Identify which cell holds the provided text, then report its (x, y) central coordinate. 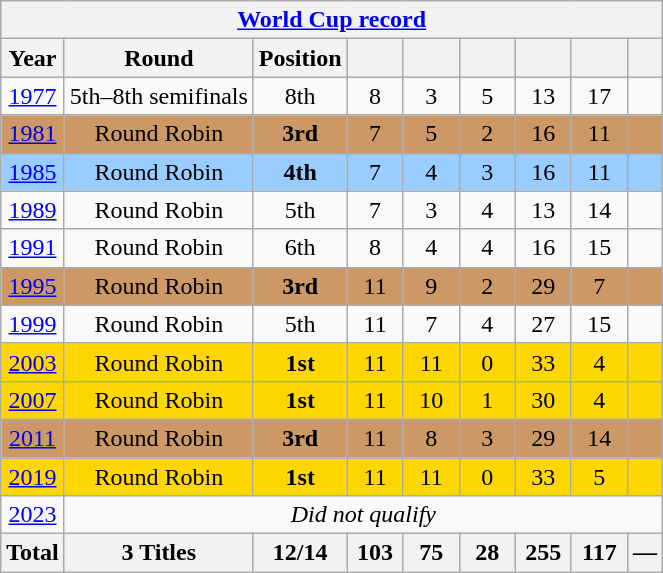
1977 (33, 96)
6th (300, 248)
27 (543, 324)
1 (487, 400)
2023 (33, 515)
1999 (33, 324)
103 (375, 553)
2011 (33, 438)
75 (431, 553)
Position (300, 58)
1991 (33, 248)
2003 (33, 362)
2019 (33, 477)
1995 (33, 286)
Year (33, 58)
1981 (33, 134)
9 (431, 286)
2007 (33, 400)
— (644, 553)
1989 (33, 210)
Did not qualify (363, 515)
3 Titles (158, 553)
World Cup record (332, 20)
10 (431, 400)
4th (300, 172)
8th (300, 96)
Total (33, 553)
17 (599, 96)
Round (158, 58)
5th–8th semifinals (158, 96)
1985 (33, 172)
30 (543, 400)
12/14 (300, 553)
28 (487, 553)
255 (543, 553)
117 (599, 553)
